Locate the cell with the specified text and output its (x, y) center coordinate. 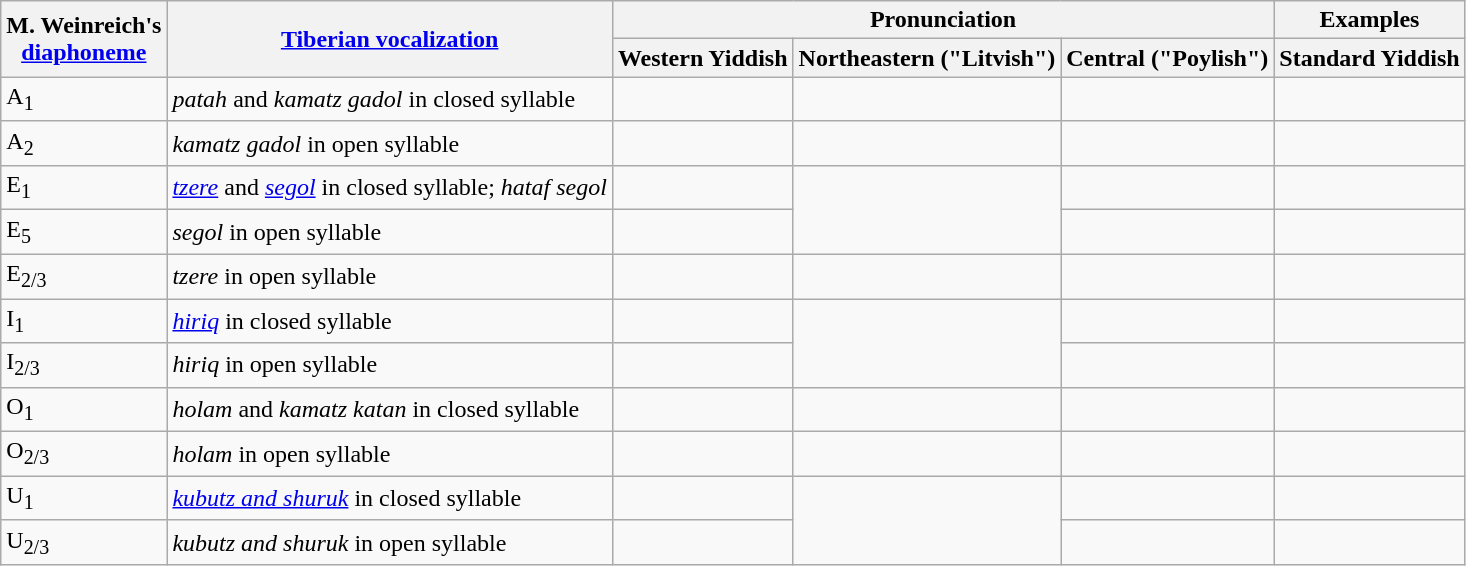
O2/3 (84, 454)
Northeastern ("Litvish") (927, 58)
kamatz gadol in open syllable (390, 143)
A2 (84, 143)
O1 (84, 409)
segol in open syllable (390, 232)
I2/3 (84, 365)
tzere and segol in closed syllable; hataf segol (390, 188)
Standard Yiddish (1370, 58)
tzere in open syllable (390, 276)
E1 (84, 188)
E5 (84, 232)
M. Weinreich'sdiaphoneme (84, 39)
Examples (1370, 20)
Central ("Poylish") (1168, 58)
hiriq in closed syllable (390, 321)
Tiberian vocalization (390, 39)
kubutz and shuruk in open syllable (390, 542)
Western Yiddish (702, 58)
patah and kamatz gadol in closed syllable (390, 99)
hiriq in open syllable (390, 365)
holam and kamatz katan in closed syllable (390, 409)
E2/3 (84, 276)
U1 (84, 498)
holam in open syllable (390, 454)
I1 (84, 321)
kubutz and shuruk in closed syllable (390, 498)
Pronunciation (942, 20)
A1 (84, 99)
U2/3 (84, 542)
